Detect which cell encompasses the target text, then output its (x, y) center coordinate. 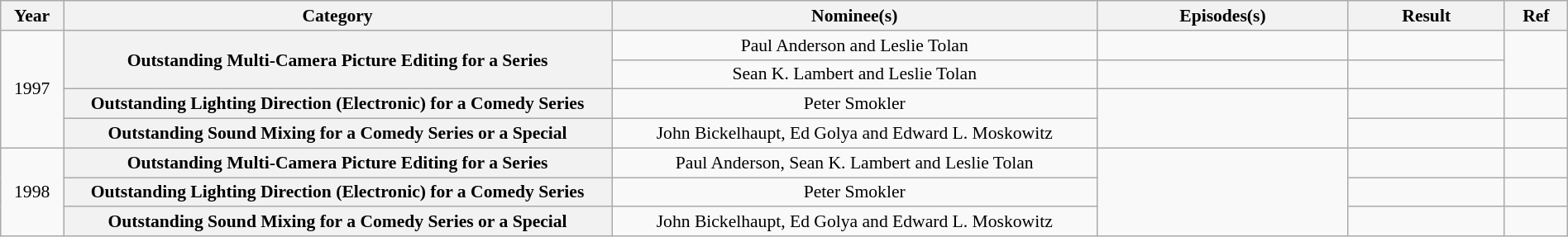
Paul Anderson and Leslie Tolan (855, 45)
Result (1426, 16)
Category (337, 16)
Nominee(s) (855, 16)
Paul Anderson, Sean K. Lambert and Leslie Tolan (855, 163)
Year (32, 16)
1997 (32, 89)
Sean K. Lambert and Leslie Tolan (855, 74)
1998 (32, 192)
Episodes(s) (1222, 16)
Ref (1536, 16)
